Provide the (x, y) coordinate of the cell's center where the given text is located.  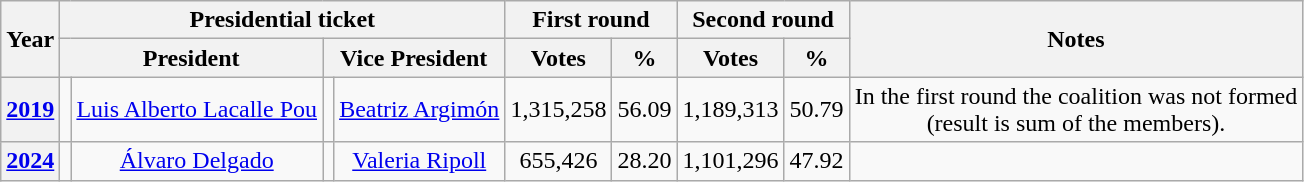
50.79 (816, 110)
1,101,296 (730, 161)
Notes (1076, 39)
Second round (763, 20)
47.92 (816, 161)
Beatriz Argimón (420, 110)
Vice President (414, 58)
Luis Alberto Lacalle Pou (197, 110)
Year (30, 39)
655,426 (558, 161)
1,189,313 (730, 110)
President (192, 58)
Presidential ticket (282, 20)
2019 (30, 110)
2024 (30, 161)
1,315,258 (558, 110)
In the first round the coalition was not formed(result is sum of the members). (1076, 110)
First round (591, 20)
Valeria Ripoll (420, 161)
28.20 (644, 161)
56.09 (644, 110)
Álvaro Delgado (197, 161)
